Provide the (X, Y) coordinate of the cell's center where the given text is located.  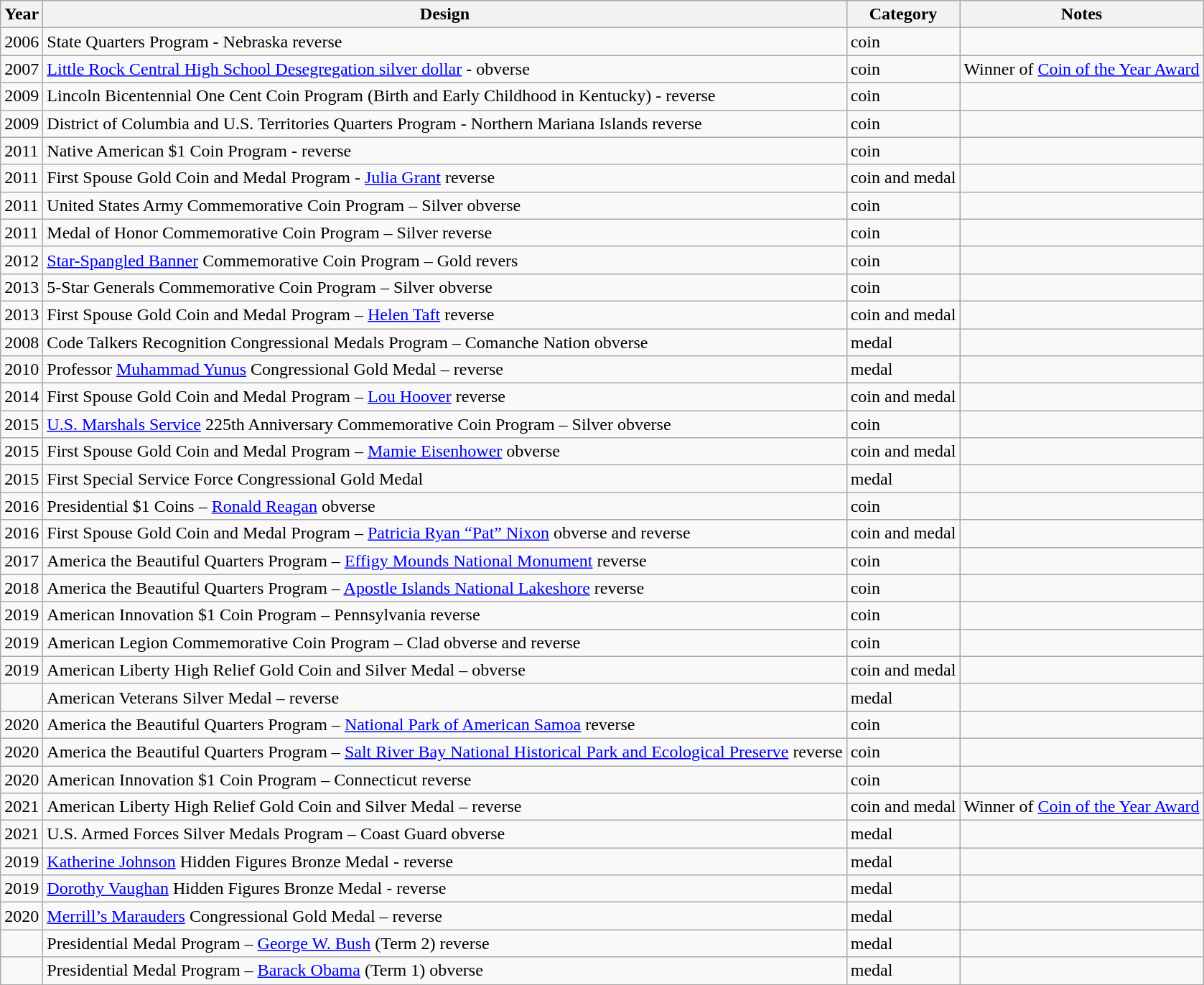
First Special Service Force Congressional Gold Medal (445, 479)
Merrill’s Marauders Congressional Gold Medal – reverse (445, 916)
Presidential $1 Coins – Ronald Reagan obverse (445, 506)
American Innovation $1 Coin Program – Pennsylvania reverse (445, 615)
American Veterans Silver Medal – reverse (445, 697)
American Innovation $1 Coin Program – Connecticut reverse (445, 779)
Year (22, 14)
Dorothy Vaughan Hidden Figures Bronze Medal - reverse (445, 889)
Little Rock Central High School Desegregation silver dollar - obverse (445, 69)
2014 (22, 397)
Presidential Medal Program – George W. Bush (Term 2) reverse (445, 943)
2010 (22, 370)
American Liberty High Relief Gold Coin and Silver Medal – reverse (445, 807)
America the Beautiful Quarters Program – Effigy Mounds National Monument reverse (445, 561)
Medal of Honor Commemorative Coin Program – Silver reverse (445, 233)
2017 (22, 561)
First Spouse Gold Coin and Medal Program – Mamie Eisenhower obverse (445, 452)
Notes (1081, 14)
U.S. Marshals Service 225th Anniversary Commemorative Coin Program – Silver obverse (445, 424)
America the Beautiful Quarters Program – Apostle Islands National Lakeshore reverse (445, 588)
First Spouse Gold Coin and Medal Program – Patricia Ryan “Pat” Nixon obverse and reverse (445, 533)
Katherine Johnson Hidden Figures Bronze Medal - reverse (445, 862)
First Spouse Gold Coin and Medal Program – Helen Taft reverse (445, 314)
Code Talkers Recognition Congressional Medals Program – Comanche Nation obverse (445, 342)
U.S. Armed Forces Silver Medals Program – Coast Guard obverse (445, 834)
American Legion Commemorative Coin Program – Clad obverse and reverse (445, 643)
First Spouse Gold Coin and Medal Program - Julia Grant reverse (445, 178)
Category (903, 14)
2007 (22, 69)
Presidential Medal Program – Barack Obama (Term 1) obverse (445, 971)
America the Beautiful Quarters Program – National Park of American Samoa reverse (445, 724)
Professor Muhammad Yunus Congressional Gold Medal – reverse (445, 370)
First Spouse Gold Coin and Medal Program – Lou Hoover reverse (445, 397)
2008 (22, 342)
Lincoln Bicentennial One Cent Coin Program (Birth and Early Childhood in Kentucky) - reverse (445, 96)
American Liberty High Relief Gold Coin and Silver Medal – obverse (445, 670)
5-Star Generals Commemorative Coin Program – Silver obverse (445, 287)
2018 (22, 588)
Design (445, 14)
Star-Spangled Banner Commemorative Coin Program – Gold revers (445, 260)
District of Columbia and U.S. Territories Quarters Program - Northern Mariana Islands reverse (445, 123)
State Quarters Program - Nebraska reverse (445, 42)
America the Beautiful Quarters Program – Salt River Bay National Historical Park and Ecological Preserve reverse (445, 752)
2012 (22, 260)
Native American $1 Coin Program - reverse (445, 151)
United States Army Commemorative Coin Program – Silver obverse (445, 205)
2006 (22, 42)
